Output the [X, Y] coordinate of the center of the cell containing the given text.  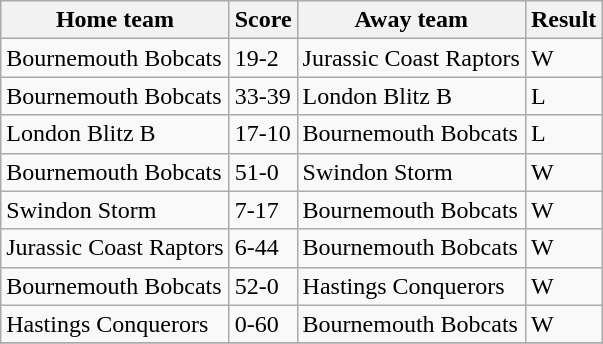
19-2 [263, 58]
17-10 [263, 134]
52-0 [263, 286]
51-0 [263, 172]
Score [263, 20]
Home team [115, 20]
0-60 [263, 324]
7-17 [263, 210]
33-39 [263, 96]
Away team [411, 20]
6-44 [263, 248]
Result [563, 20]
